Scan for the cell matching the given text and deliver its (x, y) coordinate at center. 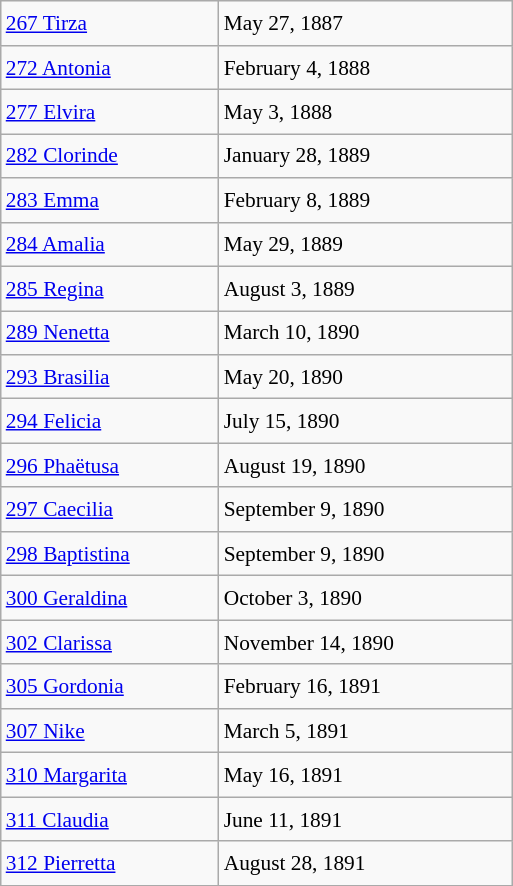
282 Clorinde (110, 156)
August 28, 1891 (366, 863)
May 29, 1889 (366, 244)
272 Antonia (110, 67)
February 16, 1891 (366, 686)
267 Tirza (110, 23)
297 Caecilia (110, 509)
285 Regina (110, 288)
March 10, 1890 (366, 333)
February 4, 1888 (366, 67)
310 Margarita (110, 775)
293 Brasilia (110, 377)
307 Nike (110, 730)
305 Gordonia (110, 686)
298 Baptistina (110, 554)
February 8, 1889 (366, 200)
May 3, 1888 (366, 112)
November 14, 1890 (366, 642)
294 Felicia (110, 421)
October 3, 1890 (366, 598)
277 Elvira (110, 112)
312 Pierretta (110, 863)
May 20, 1890 (366, 377)
311 Claudia (110, 819)
296 Phaëtusa (110, 465)
January 28, 1889 (366, 156)
July 15, 1890 (366, 421)
August 19, 1890 (366, 465)
March 5, 1891 (366, 730)
August 3, 1889 (366, 288)
284 Amalia (110, 244)
283 Emma (110, 200)
300 Geraldina (110, 598)
May 27, 1887 (366, 23)
302 Clarissa (110, 642)
June 11, 1891 (366, 819)
May 16, 1891 (366, 775)
289 Nenetta (110, 333)
